Detect which cell encompasses the target text, then output its (X, Y) center coordinate. 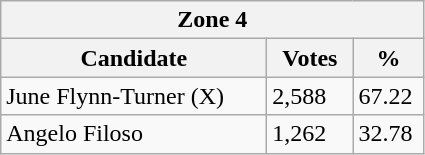
% (388, 58)
67.22 (388, 96)
1,262 (310, 134)
32.78 (388, 134)
Candidate (134, 58)
Angelo Filoso (134, 134)
June Flynn-Turner (X) (134, 96)
Zone 4 (212, 20)
2,588 (310, 96)
Votes (310, 58)
